Detect which cell encompasses the target text, then output its (X, Y) center coordinate. 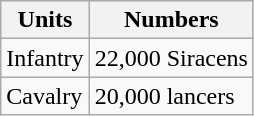
Infantry (45, 58)
20,000 lancers (171, 96)
Cavalry (45, 96)
22,000 Siracens (171, 58)
Numbers (171, 20)
Units (45, 20)
